Find where the given text appears and provide that cell's center as (x, y) coordinate. 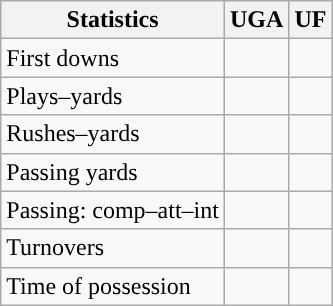
Rushes–yards (113, 134)
UF (310, 20)
Statistics (113, 20)
UGA (256, 20)
Plays–yards (113, 96)
Turnovers (113, 248)
Time of possession (113, 286)
Passing: comp–att–int (113, 210)
Passing yards (113, 172)
First downs (113, 58)
